Search for the cell housing the specified text and yield its (X, Y) center coordinate. 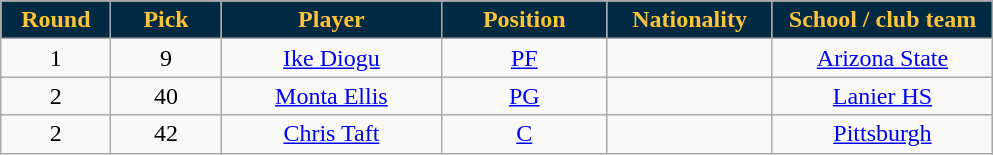
Position (524, 20)
Pick (166, 20)
40 (166, 96)
42 (166, 134)
Monta Ellis (331, 96)
PG (524, 96)
1 (56, 58)
Pittsburgh (882, 134)
Nationality (690, 20)
PF (524, 58)
School / club team (882, 20)
Chris Taft (331, 134)
Arizona State (882, 58)
Ike Diogu (331, 58)
Lanier HS (882, 96)
Round (56, 20)
9 (166, 58)
C (524, 134)
Player (331, 20)
